Return [X, Y] of the center of cell containing provided text 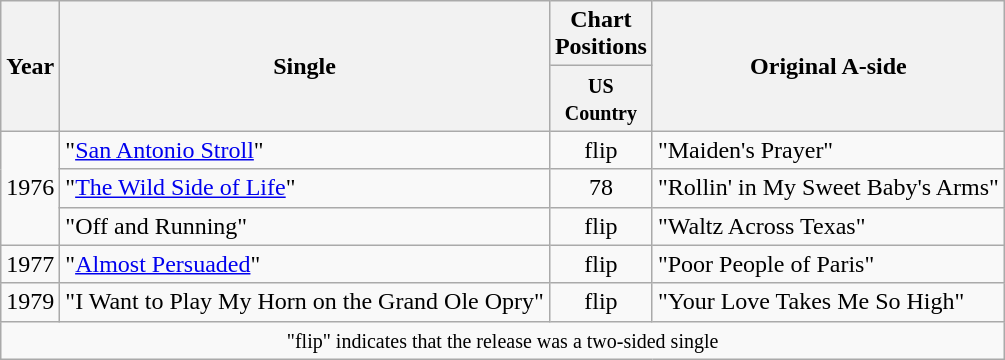
"Rollin' in My Sweet Baby's Arms" [828, 188]
"Off and Running" [305, 226]
"Poor People of Paris" [828, 264]
1976 [30, 188]
78 [600, 188]
Original A-side [828, 66]
"San Antonio Stroll" [305, 150]
"flip" indicates that the release was a two-sided single [503, 340]
"Almost Persuaded" [305, 264]
Chart Positions [600, 34]
"Maiden's Prayer" [828, 150]
1979 [30, 302]
"The Wild Side of Life" [305, 188]
US Country [600, 98]
1977 [30, 264]
"Waltz Across Texas" [828, 226]
"I Want to Play My Horn on the Grand Ole Opry" [305, 302]
"Your Love Takes Me So High" [828, 302]
Year [30, 66]
Single [305, 66]
